Determine the [X, Y] coordinate at the center of the cell enclosing the given text.  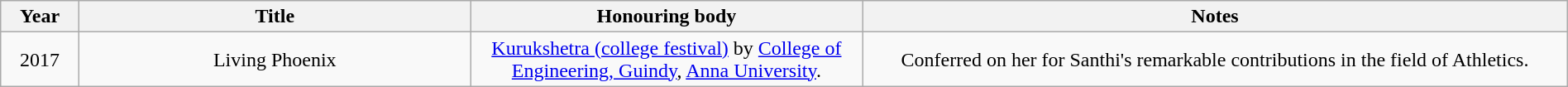
Conferred on her for Santhi's remarkable contributions in the field of Athletics. [1216, 60]
Kurukshetra (college festival) by College of Engineering, Guindy, Anna University. [667, 60]
Living Phoenix [275, 60]
Honouring body [667, 17]
Title [275, 17]
Year [40, 17]
Notes [1216, 17]
2017 [40, 60]
